Search for the cell housing the specified text and yield its (X, Y) center coordinate. 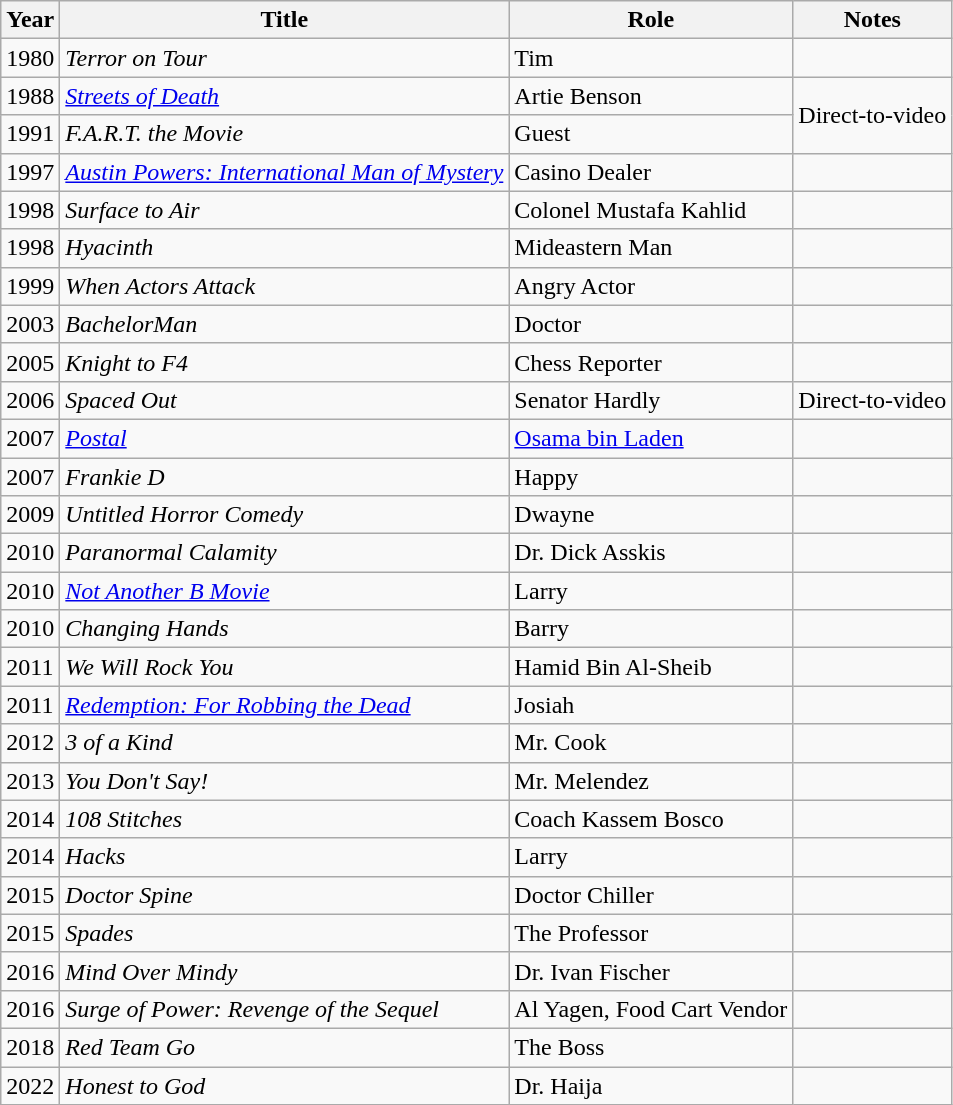
2018 (30, 1047)
Mind Over Mindy (284, 971)
Doctor Spine (284, 895)
Red Team Go (284, 1047)
When Actors Attack (284, 286)
Spades (284, 933)
Casino Dealer (651, 172)
Mideastern Man (651, 248)
Title (284, 20)
You Don't Say! (284, 781)
Not Another B Movie (284, 591)
Guest (651, 134)
Untitled Horror Comedy (284, 515)
Barry (651, 629)
2006 (30, 400)
Streets of Death (284, 96)
Changing Hands (284, 629)
Osama bin Laden (651, 438)
Surface to Air (284, 210)
Senator Hardly (651, 400)
Postal (284, 438)
108 Stitches (284, 819)
Coach Kassem Bosco (651, 819)
Dr. Haija (651, 1085)
Honest to God (284, 1085)
Chess Reporter (651, 362)
Mr. Cook (651, 743)
1980 (30, 58)
Dr. Ivan Fischer (651, 971)
Notes (872, 20)
2012 (30, 743)
2022 (30, 1085)
Spaced Out (284, 400)
Hyacinth (284, 248)
Terror on Tour (284, 58)
The Boss (651, 1047)
Dwayne (651, 515)
Hamid Bin Al-Sheib (651, 667)
We Will Rock You (284, 667)
3 of a Kind (284, 743)
Colonel Mustafa Kahlid (651, 210)
Doctor (651, 324)
Frankie D (284, 477)
Austin Powers: International Man of Mystery (284, 172)
Angry Actor (651, 286)
1988 (30, 96)
Role (651, 20)
Dr. Dick Asskis (651, 553)
Knight to F4 (284, 362)
BachelorMan (284, 324)
2003 (30, 324)
2013 (30, 781)
2009 (30, 515)
Artie Benson (651, 96)
1997 (30, 172)
Al Yagen, Food Cart Vendor (651, 1009)
F.A.R.T. the Movie (284, 134)
Doctor Chiller (651, 895)
Josiah (651, 705)
2005 (30, 362)
1991 (30, 134)
Redemption: For Robbing the Dead (284, 705)
Paranormal Calamity (284, 553)
Tim (651, 58)
Happy (651, 477)
Mr. Melendez (651, 781)
Surge of Power: Revenge of the Sequel (284, 1009)
Hacks (284, 857)
1999 (30, 286)
Year (30, 20)
The Professor (651, 933)
